Detect which cell encompasses the target text, then output its (x, y) center coordinate. 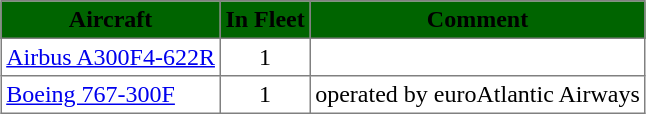
Aircraft (110, 20)
In Fleet (265, 20)
Boeing 767-300F (110, 95)
operated by euroAtlantic Airways (478, 95)
Airbus A300F4-622R (110, 57)
Comment (478, 20)
